Locate the cell with the specified text and output its (x, y) center coordinate. 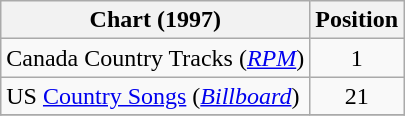
Chart (1997) (156, 20)
US Country Songs (Billboard) (156, 96)
Position (357, 20)
Canada Country Tracks (RPM) (156, 58)
21 (357, 96)
1 (357, 58)
